Pinpoint the cell where the given text exists, returning its (x, y) midpoint coordinate. 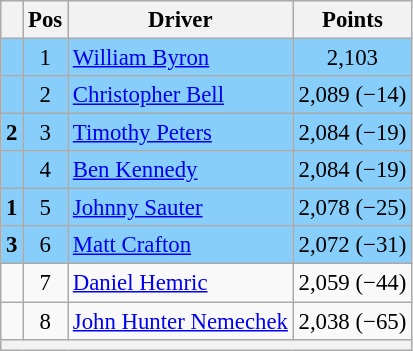
7 (46, 283)
5 (46, 208)
2,072 (−31) (352, 245)
Christopher Bell (181, 95)
John Hunter Nemechek (181, 321)
2,038 (−65) (352, 321)
Timothy Peters (181, 133)
2,059 (−44) (352, 283)
Daniel Hemric (181, 283)
6 (46, 245)
Driver (181, 20)
Johnny Sauter (181, 208)
8 (46, 321)
2,103 (352, 58)
2,078 (−25) (352, 208)
Pos (46, 20)
2,089 (−14) (352, 95)
Points (352, 20)
Matt Crafton (181, 245)
4 (46, 170)
Ben Kennedy (181, 170)
William Byron (181, 58)
